Determine the (X, Y) coordinate at the center of the cell enclosing the given text.  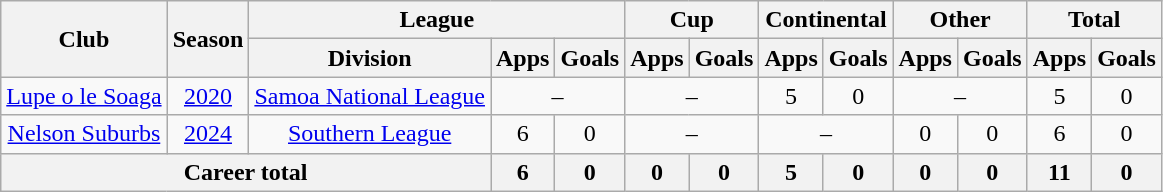
Cup (692, 20)
Samoa National League (370, 96)
Other (960, 20)
Continental (826, 20)
11 (1059, 172)
Career total (246, 172)
Division (370, 58)
Southern League (370, 134)
Total (1094, 20)
Nelson Suburbs (84, 134)
Season (208, 39)
2020 (208, 96)
2024 (208, 134)
League (437, 20)
Club (84, 39)
Lupe o le Soaga (84, 96)
